Return [x, y] of the center of cell containing provided text 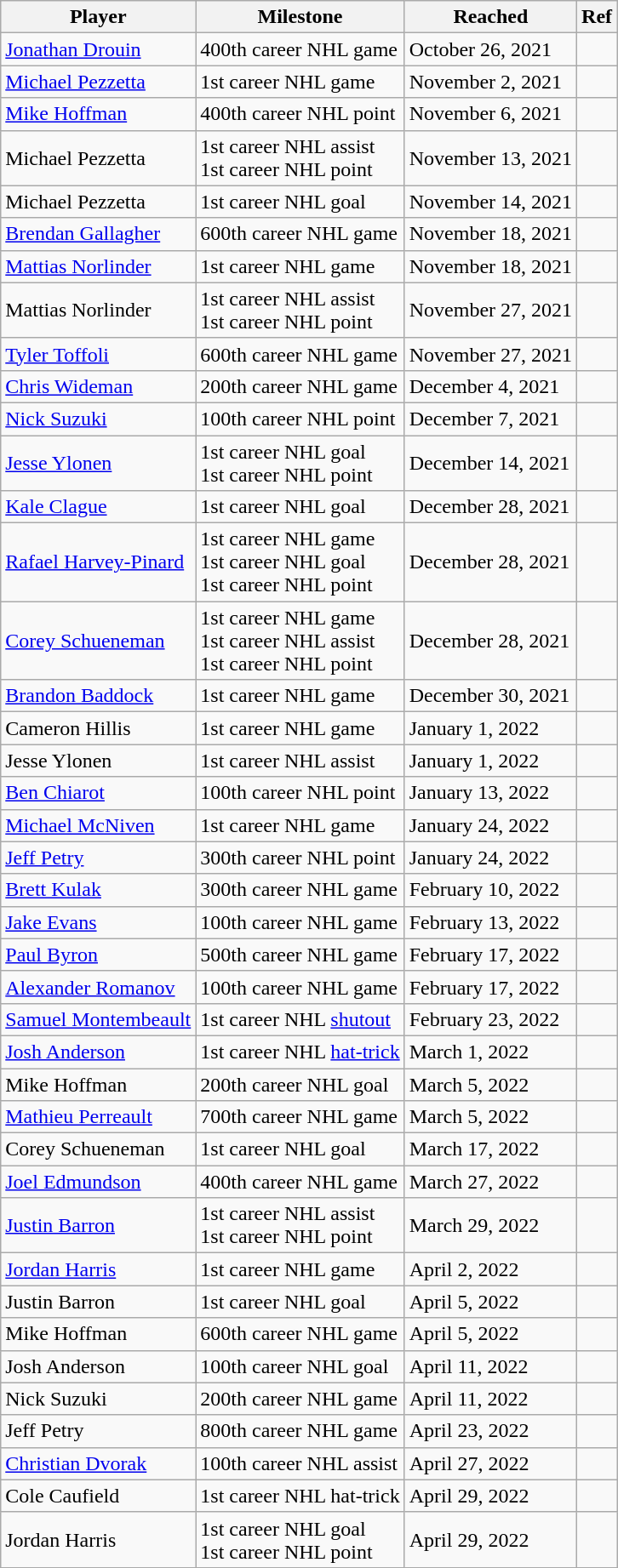
500th career NHL game [300, 955]
Michael McNiven [99, 825]
Alexander Romanov [99, 987]
February 10, 2022 [490, 890]
1st career NHL game1st career NHL goal1st career NHL point [300, 562]
Ben Chiarot [99, 793]
Rafael Harvey-Pinard [99, 562]
Samuel Montembeault [99, 1019]
March 17, 2022 [490, 1149]
Reached [490, 17]
Brandon Baddock [99, 696]
November 14, 2021 [490, 202]
November 6, 2021 [490, 114]
Mathieu Perreault [99, 1117]
100th career NHL goal [300, 1366]
Brendan Gallagher [99, 234]
March 27, 2022 [490, 1182]
Chris Wideman [99, 386]
December 7, 2021 [490, 419]
Joel Edmundson [99, 1182]
November 13, 2021 [490, 158]
100th career NHL assist [300, 1463]
300th career NHL game [300, 890]
November 2, 2021 [490, 82]
December 30, 2021 [490, 696]
January 13, 2022 [490, 793]
Paul Byron [99, 955]
Tyler Toffoli [99, 354]
400th career NHL point [300, 114]
300th career NHL point [300, 858]
Cameron Hillis [99, 728]
April 2, 2022 [490, 1269]
800th career NHL game [300, 1431]
April 23, 2022 [490, 1431]
Jonathan Drouin [99, 49]
Christian Dvorak [99, 1463]
December 14, 2021 [490, 463]
Kale Clague [99, 507]
Brett Kulak [99, 890]
1st career NHL game1st career NHL assist1st career NHL point [300, 641]
1st career NHL assist [300, 761]
1st career NHL shutout [300, 1019]
Ref [598, 17]
Player [99, 17]
March 1, 2022 [490, 1052]
December 4, 2021 [490, 386]
Jake Evans [99, 922]
February 23, 2022 [490, 1019]
Cole Caufield [99, 1496]
October 26, 2021 [490, 49]
700th career NHL game [300, 1117]
Milestone [300, 17]
April 27, 2022 [490, 1463]
March 29, 2022 [490, 1225]
200th career NHL goal [300, 1085]
February 13, 2022 [490, 922]
